Return the (X, Y) coordinate for the center point of the cell that contains the specified text.  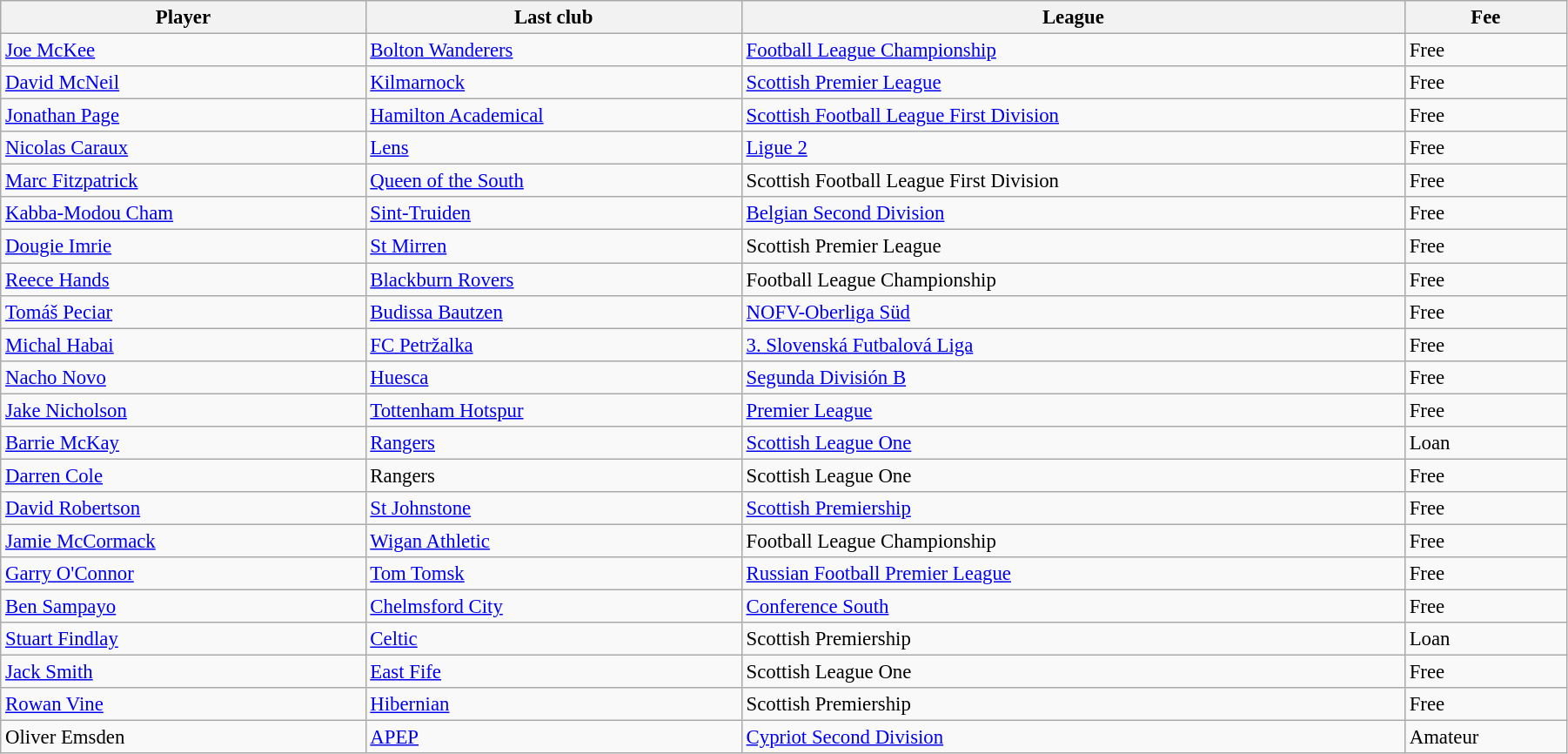
Hamilton Academical (553, 116)
Jamie McCormack (183, 541)
Budissa Bautzen (553, 312)
Michal Habai (183, 345)
Blackburn Rovers (553, 279)
Celtic (553, 639)
Chelmsford City (553, 607)
Bolton Wanderers (553, 50)
Kabba-Modou Cham (183, 213)
Reece Hands (183, 279)
Jake Nicholson (183, 410)
Dougie Imrie (183, 246)
David McNeil (183, 83)
Player (183, 17)
Hibernian (553, 704)
St Mirren (553, 246)
Huesca (553, 377)
Segunda División B (1073, 377)
NOFV-Oberliga Süd (1073, 312)
Darren Cole (183, 475)
Cypriot Second Division (1073, 737)
East Fife (553, 672)
Wigan Athletic (553, 541)
Tomáš Peciar (183, 312)
Russian Football Premier League (1073, 574)
FC Petržalka (553, 345)
Joe McKee (183, 50)
Jonathan Page (183, 116)
Last club (553, 17)
Fee (1485, 17)
3. Slovenská Futbalová Liga (1073, 345)
Tom Tomsk (553, 574)
Tottenham Hotspur (553, 410)
Belgian Second Division (1073, 213)
Kilmarnock (553, 83)
Lens (553, 148)
St Johnstone (553, 508)
Garry O'Connor (183, 574)
Sint-Truiden (553, 213)
Oliver Emsden (183, 737)
Barrie McKay (183, 443)
League (1073, 17)
APEP (553, 737)
Stuart Findlay (183, 639)
Nacho Novo (183, 377)
Nicolas Caraux (183, 148)
Amateur (1485, 737)
Jack Smith (183, 672)
Ben Sampayo (183, 607)
Queen of the South (553, 181)
Marc Fitzpatrick (183, 181)
Premier League (1073, 410)
Rowan Vine (183, 704)
David Robertson (183, 508)
Conference South (1073, 607)
Ligue 2 (1073, 148)
